Determine the (X, Y) coordinate at the center of the cell enclosing the given text.  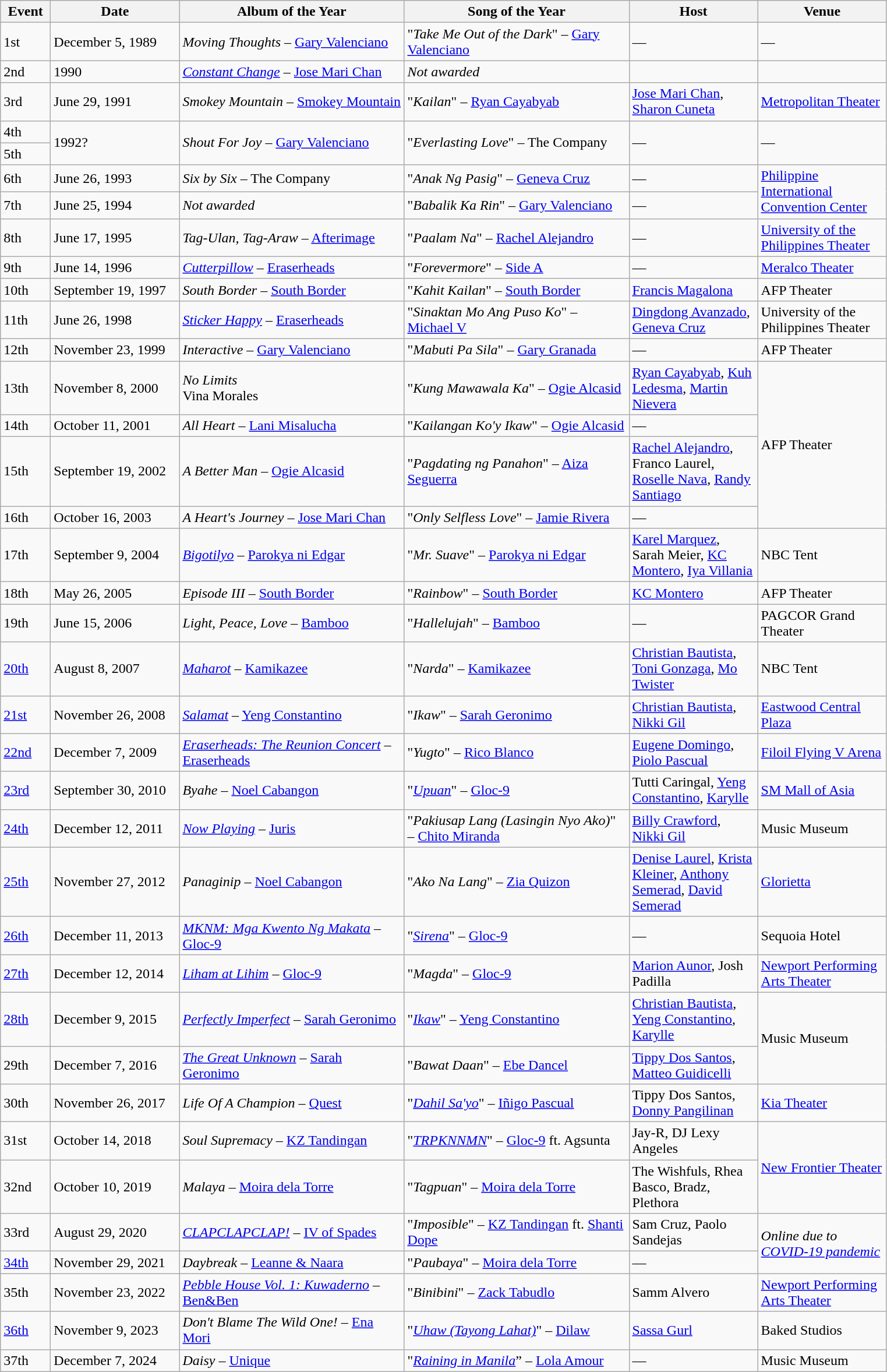
September 19, 1997 (115, 290)
3rd (26, 101)
Cutterpillow – Eraserheads (292, 267)
10th (26, 290)
"Forevermore" – Side A (517, 267)
16th (26, 517)
Dingdong Avanzado, Geneva Cruz (693, 319)
"Mr. Suave" – Parokya ni Edgar (517, 555)
"Narda" – Kamikazee (517, 669)
Sticker Happy – Eraserheads (292, 319)
"Uhaw (Tayong Lahat)" – Dilaw (517, 1331)
November 9, 2023 (115, 1331)
13th (26, 388)
"Babalik Ka Rin" – Gary Valenciano (517, 205)
34th (26, 1262)
June 17, 1995 (115, 238)
Perfectly Imperfect – Sarah Geronimo (292, 1019)
June 29, 1991 (115, 101)
PAGCOR Grand Theater (822, 623)
October 14, 2018 (115, 1141)
Host (693, 12)
28th (26, 1019)
Jose Mari Chan, Sharon Cuneta (693, 101)
"Kung Mawawala Ka" – Ogie Alcasid (517, 388)
"Everlasting Love" – The Company (517, 143)
MKNM: Mga Kwento Ng Makata – Gloc-9 (292, 936)
December 12, 2011 (115, 828)
June 14, 1996 (115, 267)
October 16, 2003 (115, 517)
Tippy Dos Santos, Donny Pangilinan (693, 1103)
23rd (26, 790)
June 15, 2006 (115, 623)
"Pakiusap Lang (Lasingin Nyo Ako)" – Chito Miranda (517, 828)
"Binibini" – Zack Tabudlo (517, 1292)
A Better Man – Ogie Alcasid (292, 472)
CLAPCLAPCLAP! – IV of Spades (292, 1233)
1992? (115, 143)
"Tagpuan" – Moira dela Torre (517, 1187)
Rachel Alejandro, Franco Laurel, Roselle Nava, Randy Santiago (693, 472)
A Heart's Journey – Jose Mari Chan (292, 517)
2nd (26, 72)
Panaginip – Noel Cabangon (292, 882)
KC Montero (693, 593)
"Anak Ng Pasig" – Geneva Cruz (517, 178)
"Ako Na Lang" – Zia Quizon (517, 882)
24th (26, 828)
29th (26, 1065)
December 7, 2009 (115, 753)
Philippine International Convention Center (822, 192)
25th (26, 882)
Venue (822, 12)
32nd (26, 1187)
"TRPKNNMN" – Gloc-9 ft. Agsunta (517, 1141)
The Wishfuls, Rhea Basco, Bradz, Plethora (693, 1187)
South Border – South Border (292, 290)
26th (26, 936)
Sassa Gurl (693, 1331)
Eugene Domingo, Piolo Pascual (693, 753)
Glorietta (822, 882)
Eastwood Central Plaza (822, 714)
The Great Unknown – Sarah Geronimo (292, 1065)
Interactive – Gary Valenciano (292, 350)
8th (26, 238)
Light, Peace, Love – Bamboo (292, 623)
"Magda" – Gloc-9 (517, 973)
37th (26, 1360)
Denise Laurel, Krista Kleiner, Anthony Semerad, David Semerad (693, 882)
9th (26, 267)
Soul Supremacy – KZ Tandingan (292, 1141)
11th (26, 319)
"Sinaktan Mo Ang Puso Ko" – Michael V (517, 319)
December 9, 2015 (115, 1019)
Bigotilyo – Parokya ni Edgar (292, 555)
Baked Studios (822, 1331)
November 23, 1999 (115, 350)
November 26, 2008 (115, 714)
Meralco Theater (822, 267)
Eraserheads: The Reunion Concert – Eraserheads (292, 753)
"Rainbow" – South Border (517, 593)
Christian Bautista, Yeng Constantino, Karylle (693, 1019)
Liham at Lihim – Gloc-9 (292, 973)
September 19, 2002 (115, 472)
"Kahit Kailan" – South Border (517, 290)
33rd (26, 1233)
"Only Selfless Love" – Jamie Rivera (517, 517)
Marion Aunor, Josh Padilla (693, 973)
31st (26, 1141)
Maharot – Kamikazee (292, 669)
December 7, 2016 (115, 1065)
December 12, 2014 (115, 973)
Song of the Year (517, 12)
"Imposible" – KZ Tandingan ft. Shanti Dope (517, 1233)
35th (26, 1292)
18th (26, 593)
December 7, 2024 (115, 1360)
"Mabuti Pa Sila" – Gary Granada (517, 350)
New Frontier Theater (822, 1168)
Date (115, 12)
December 5, 1989 (115, 42)
30th (26, 1103)
August 29, 2020 (115, 1233)
Billy Crawford, Nikki Gil (693, 828)
Pebble House Vol. 1: Kuwaderno – Ben&Ben (292, 1292)
Don't Blame The Wild One! – Ena Mori (292, 1331)
Ryan Cayabyab, Kuh Ledesma, Martin Nievera (693, 388)
Life Of A Champion – Quest (292, 1103)
Metropolitan Theater (822, 101)
"Ikaw" – Sarah Geronimo (517, 714)
Album of the Year (292, 12)
"Yugto" – Rico Blanco (517, 753)
November 29, 2021 (115, 1262)
Malaya – Moira dela Torre (292, 1187)
Event (26, 12)
Sequoia Hotel (822, 936)
22nd (26, 753)
Karel Marquez, Sarah Meier, KC Montero, Iya Villania (693, 555)
Francis Magalona (693, 290)
"Bawat Daan" – Ebe Dancel (517, 1065)
November 8, 2000 (115, 388)
Salamat – Yeng Constantino (292, 714)
June 26, 1993 (115, 178)
Smokey Mountain – Smokey Mountain (292, 101)
27th (26, 973)
21st (26, 714)
"Ikaw" – Yeng Constantino (517, 1019)
1st (26, 42)
Byahe – Noel Cabangon (292, 790)
Moving Thoughts – Gary Valenciano (292, 42)
19th (26, 623)
Filoil Flying V Arena (822, 753)
November 26, 2017 (115, 1103)
Tutti Caringal, Yeng Constantino, Karylle (693, 790)
"Hallelujah" – Bamboo (517, 623)
36th (26, 1331)
December 11, 2013 (115, 936)
November 23, 2022 (115, 1292)
"Paalam Na" – Rachel Alejandro (517, 238)
Six by Six – The Company (292, 178)
"Kailangan Ko'y Ikaw" – Ogie Alcasid (517, 426)
15th (26, 472)
October 10, 2019 (115, 1187)
May 26, 2005 (115, 593)
Constant Change – Jose Mari Chan (292, 72)
5th (26, 154)
Kia Theater (822, 1103)
June 26, 1998 (115, 319)
12th (26, 350)
Episode III – South Border (292, 593)
All Heart – Lani Misalucha (292, 426)
17th (26, 555)
7th (26, 205)
Christian Bautista, Toni Gonzaga, Mo Twister (693, 669)
6th (26, 178)
November 27, 2012 (115, 882)
Now Playing – Juris (292, 828)
"Raining in Manila” – Lola Amour (517, 1360)
1990 (115, 72)
Online due to COVID-19 pandemic (822, 1243)
Tag-Ulan, Tag-Araw – Afterimage (292, 238)
"Sirena" – Gloc-9 (517, 936)
14th (26, 426)
20th (26, 669)
Samm Alvero (693, 1292)
"Upuan" – Gloc-9 (517, 790)
Shout For Joy – Gary Valenciano (292, 143)
Daisy – Unique (292, 1360)
September 9, 2004 (115, 555)
Tippy Dos Santos, Matteo Guidicelli (693, 1065)
Sam Cruz, Paolo Sandejas (693, 1233)
SM Mall of Asia (822, 790)
"Pagdating ng Panahon" – Aiza Seguerra (517, 472)
June 25, 1994 (115, 205)
Daybreak – Leanne & Naara (292, 1262)
September 30, 2010 (115, 790)
Christian Bautista, Nikki Gil (693, 714)
Jay-R, DJ Lexy Angeles (693, 1141)
4th (26, 132)
"Dahil Sa'yo" – Iñigo Pascual (517, 1103)
October 11, 2001 (115, 426)
August 8, 2007 (115, 669)
"Kailan" – Ryan Cayabyab (517, 101)
"Take Me Out of the Dark" – Gary Valenciano (517, 42)
"Paubaya" – Moira dela Torre (517, 1262)
No LimitsVina Morales (292, 388)
